Locate the cell with the specified text and output its [x, y] center coordinate. 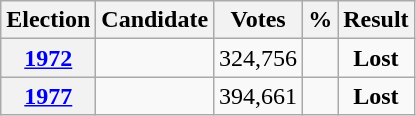
Votes [258, 20]
1972 [48, 58]
% [320, 20]
394,661 [258, 96]
Result [376, 20]
1977 [48, 96]
Election [48, 20]
Candidate [155, 20]
324,756 [258, 58]
